For the text-containing cell, return its midpoint in (x, y) coordinate format. 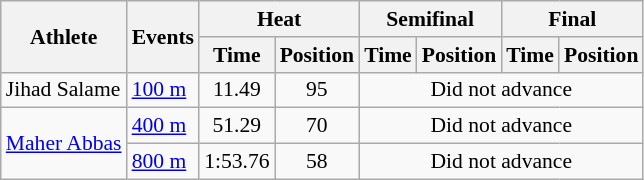
Semifinal (430, 19)
Events (163, 36)
Jihad Salame (64, 90)
Heat (279, 19)
58 (317, 162)
95 (317, 90)
51.29 (236, 126)
70 (317, 126)
Final (572, 19)
1:53.76 (236, 162)
Athlete (64, 36)
800 m (163, 162)
400 m (163, 126)
100 m (163, 90)
Maher Abbas (64, 144)
11.49 (236, 90)
